Return [x, y] of the center of cell containing provided text 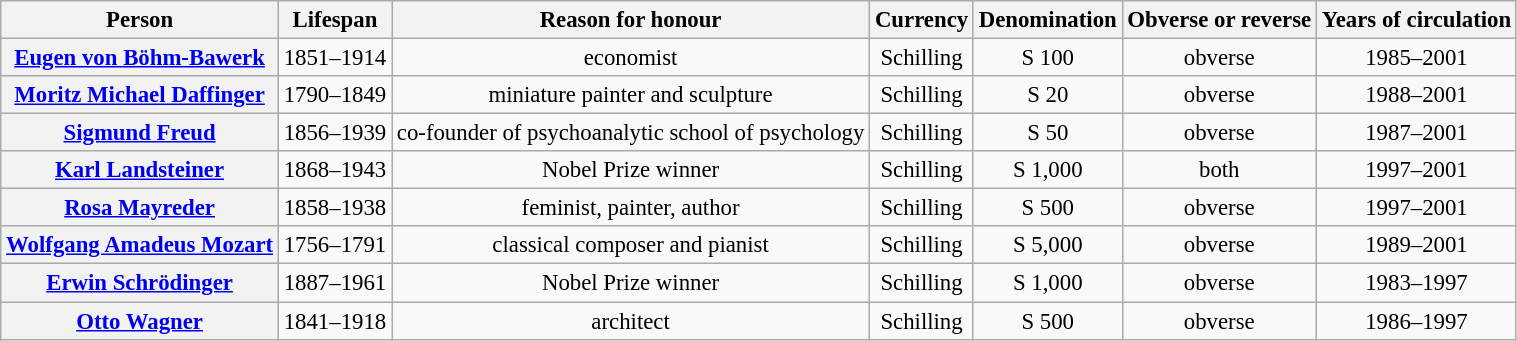
miniature painter and sculpture [631, 95]
economist [631, 58]
1987–2001 [1416, 133]
1887–1961 [334, 283]
Currency [922, 20]
1989–2001 [1416, 245]
S 50 [1048, 133]
Person [140, 20]
S 20 [1048, 95]
1868–1943 [334, 170]
Wolfgang Amadeus Mozart [140, 245]
Otto Wagner [140, 321]
S 100 [1048, 58]
S 5,000 [1048, 245]
co-founder of psychoanalytic school of psychology [631, 133]
Erwin Schrödinger [140, 283]
architect [631, 321]
both [1219, 170]
Eugen von Böhm-Bawerk [140, 58]
Reason for honour [631, 20]
classical composer and pianist [631, 245]
Sigmund Freud [140, 133]
1841–1918 [334, 321]
1851–1914 [334, 58]
Lifespan [334, 20]
Obverse or reverse [1219, 20]
Moritz Michael Daffinger [140, 95]
feminist, painter, author [631, 208]
1790–1849 [334, 95]
1756–1791 [334, 245]
Years of circulation [1416, 20]
Rosa Mayreder [140, 208]
Denomination [1048, 20]
1986–1997 [1416, 321]
Karl Landsteiner [140, 170]
1988–2001 [1416, 95]
1858–1938 [334, 208]
1985–2001 [1416, 58]
1983–1997 [1416, 283]
1856–1939 [334, 133]
